Capture the cell that displays the provided text and extract its [X, Y] central coordinate. 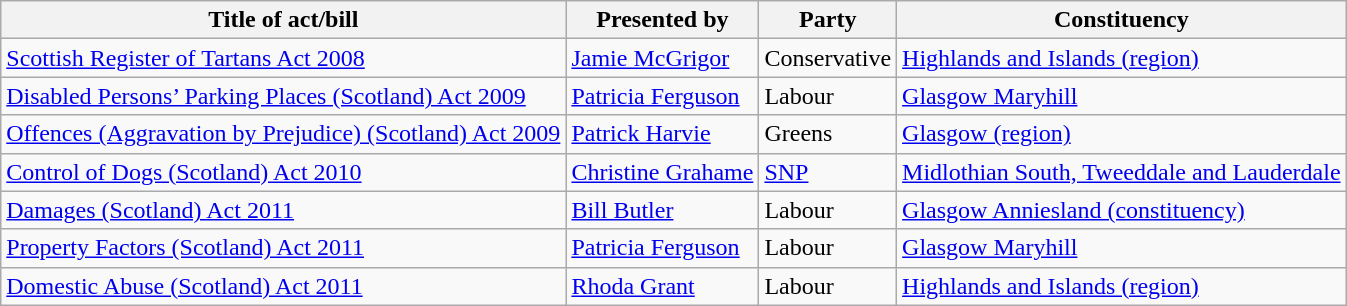
Damages (Scotland) Act 2011 [284, 210]
Party [828, 20]
Control of Dogs (Scotland) Act 2010 [284, 172]
Presented by [662, 20]
Rhoda Grant [662, 286]
Glasgow (region) [1122, 134]
Glasgow Anniesland (constituency) [1122, 210]
Jamie McGrigor [662, 58]
Title of act/bill [284, 20]
Bill Butler [662, 210]
Domestic Abuse (Scotland) Act 2011 [284, 286]
Constituency [1122, 20]
Christine Grahame [662, 172]
Conservative [828, 58]
Midlothian South, Tweeddale and Lauderdale [1122, 172]
Scottish Register of Tartans Act 2008 [284, 58]
Disabled Persons’ Parking Places (Scotland) Act 2009 [284, 96]
SNP [828, 172]
Offences (Aggravation by Prejudice) (Scotland) Act 2009 [284, 134]
Greens [828, 134]
Property Factors (Scotland) Act 2011 [284, 248]
Patrick Harvie [662, 134]
